Extract the [X, Y] coordinate from the center of the cell holding the provided text.  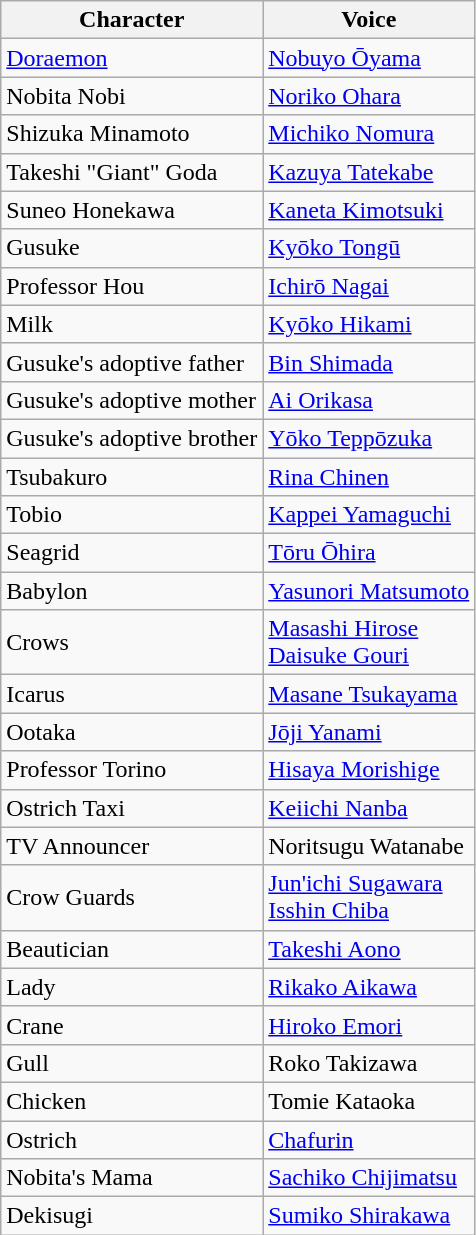
Kaneta Kimotsuki [369, 210]
Jōji Yanami [369, 732]
Shizuka Minamoto [132, 134]
Nobita Nobi [132, 96]
Chicken [132, 1101]
Lady [132, 987]
Hisaya Morishige [369, 770]
Masane Tsukayama [369, 694]
Chafurin [369, 1139]
Icarus [132, 694]
Sachiko Chijimatsu [369, 1178]
Keiichi Nanba [369, 808]
Sumiko Shirakawa [369, 1216]
Bin Shimada [369, 362]
Doraemon [132, 58]
Babylon [132, 591]
Rikako Aikawa [369, 987]
Noritsugu Watanabe [369, 846]
Kappei Yamaguchi [369, 515]
Takeshi Aono [369, 949]
Kazuya Tatekabe [369, 172]
Crow Guards [132, 898]
Gusuke's adoptive brother [132, 438]
Michiko Nomura [369, 134]
Masashi HiroseDaisuke Gouri [369, 642]
Noriko Ohara [369, 96]
Kyōko Tongū [369, 248]
Gusuke's adoptive mother [132, 400]
Character [132, 20]
Voice [369, 20]
Gull [132, 1063]
Nobita's Mama [132, 1178]
Jun'ichi SugawaraIsshin Chiba [369, 898]
Seagrid [132, 553]
Crows [132, 642]
Tomie Kataoka [369, 1101]
Crane [132, 1025]
Gusuke's adoptive father [132, 362]
TV Announcer [132, 846]
Ostrich [132, 1139]
Ostrich Taxi [132, 808]
Dekisugi [132, 1216]
Rina Chinen [369, 477]
Takeshi "Giant" Goda [132, 172]
Roko Takizawa [369, 1063]
Professor Torino [132, 770]
Beautician [132, 949]
Tsubakuro [132, 477]
Yasunori Matsumoto [369, 591]
Tobio [132, 515]
Ai Orikasa [369, 400]
Ichirō Nagai [369, 286]
Ootaka [132, 732]
Kyōko Hikami [369, 324]
Hiroko Emori [369, 1025]
Nobuyo Ōyama [369, 58]
Milk [132, 324]
Gusuke [132, 248]
Professor Hou [132, 286]
Tōru Ōhira [369, 553]
Suneo Honekawa [132, 210]
Yōko Teppōzuka [369, 438]
